Locate the cell with the specified text and output its [X, Y] center coordinate. 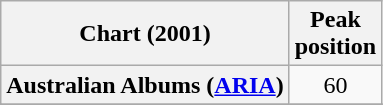
Australian Albums (ARIA) [145, 85]
60 [335, 85]
Chart (2001) [145, 34]
Peakposition [335, 34]
